Capture the cell that displays the provided text and extract its [x, y] central coordinate. 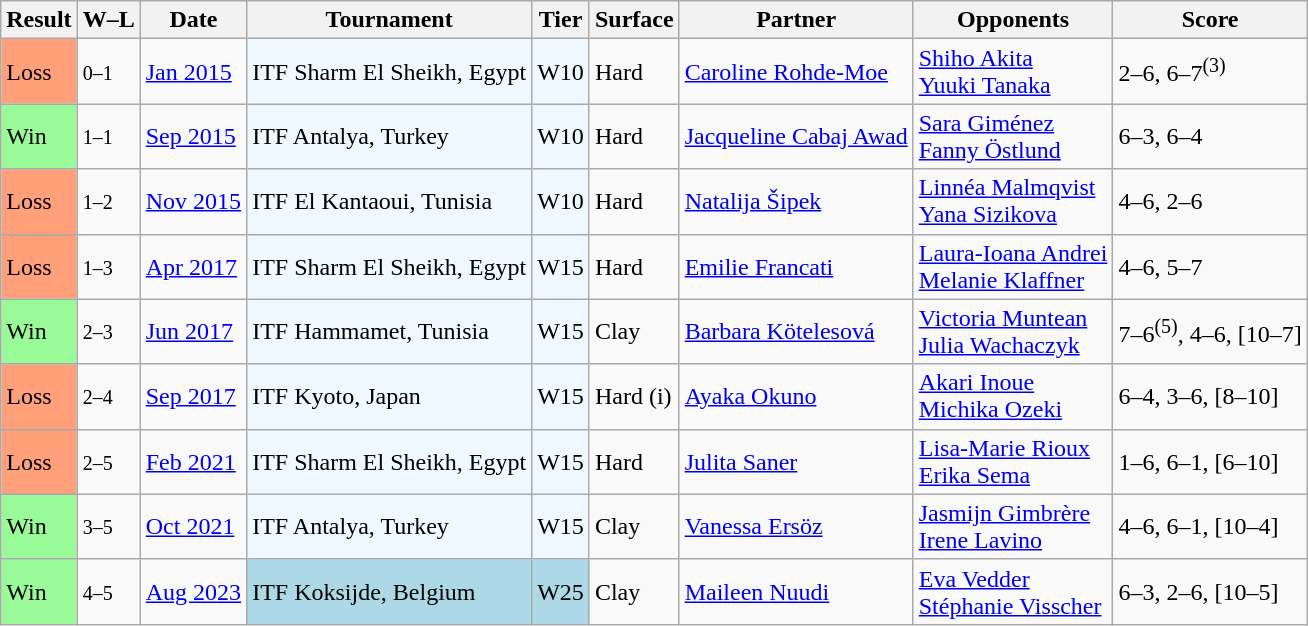
Nov 2015 [193, 202]
Laura-Ioana Andrei Melanie Klaffner [1013, 266]
Akari Inoue Michika Ozeki [1013, 396]
W25 [561, 592]
Aug 2023 [193, 592]
Partner [796, 20]
Date [193, 20]
1–2 [108, 202]
ITF El Kantaoui, Tunisia [390, 202]
Hard (i) [634, 396]
Shiho Akita Yuuki Tanaka [1013, 72]
7–6(5), 4–6, [10–7] [1210, 332]
Ayaka Okuno [796, 396]
Jacqueline Cabaj Awad [796, 136]
Tier [561, 20]
Feb 2021 [193, 462]
W–L [108, 20]
Jun 2017 [193, 332]
Sep 2015 [193, 136]
Julita Saner [796, 462]
Linnéa Malmqvist Yana Sizikova [1013, 202]
Lisa-Marie Rioux Erika Sema [1013, 462]
2–4 [108, 396]
Natalija Šipek [796, 202]
6–3, 6–4 [1210, 136]
2–3 [108, 332]
Tournament [390, 20]
6–4, 3–6, [8–10] [1210, 396]
Opponents [1013, 20]
Caroline Rohde-Moe [796, 72]
Oct 2021 [193, 526]
Result [39, 20]
Eva Vedder Stéphanie Visscher [1013, 592]
4–6, 5–7 [1210, 266]
4–6, 2–6 [1210, 202]
0–1 [108, 72]
Vanessa Ersöz [796, 526]
Sara Giménez Fanny Östlund [1013, 136]
3–5 [108, 526]
4–5 [108, 592]
4–6, 6–1, [10–4] [1210, 526]
Maileen Nuudi [796, 592]
2–6, 6–7(3) [1210, 72]
2–5 [108, 462]
Barbara Kötelesová [796, 332]
Jasmijn Gimbrère Irene Lavino [1013, 526]
Jan 2015 [193, 72]
1–3 [108, 266]
ITF Hammamet, Tunisia [390, 332]
Victoria Muntean Julia Wachaczyk [1013, 332]
Score [1210, 20]
Apr 2017 [193, 266]
Surface [634, 20]
ITF Koksijde, Belgium [390, 592]
Sep 2017 [193, 396]
1–1 [108, 136]
ITF Kyoto, Japan [390, 396]
1–6, 6–1, [6–10] [1210, 462]
6–3, 2–6, [10–5] [1210, 592]
Emilie Francati [796, 266]
